For the text-containing cell, return its midpoint in (X, Y) coordinate format. 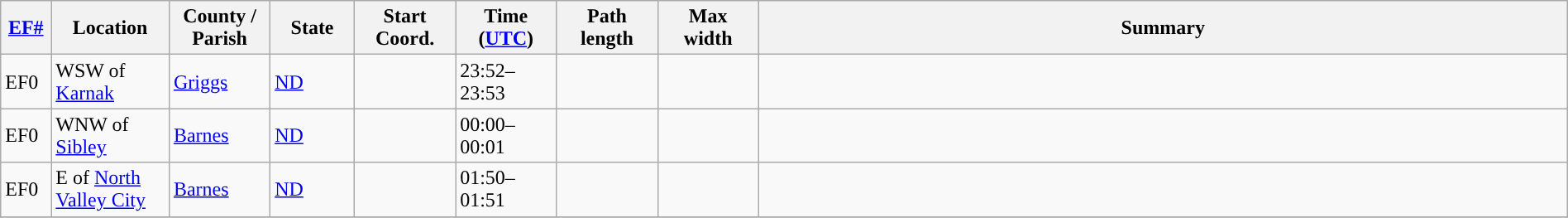
23:52–23:53 (506, 81)
Time (UTC) (506, 28)
Location (111, 28)
EF# (26, 28)
WNW of Sibley (111, 136)
WSW of Karnak (111, 81)
State (313, 28)
01:50–01:51 (506, 189)
00:00–00:01 (506, 136)
County / Parish (219, 28)
Griggs (219, 81)
E of North Valley City (111, 189)
Path length (607, 28)
Summary (1163, 28)
Start Coord. (404, 28)
Max width (708, 28)
